For the text-containing cell, return its midpoint in [X, Y] coordinate format. 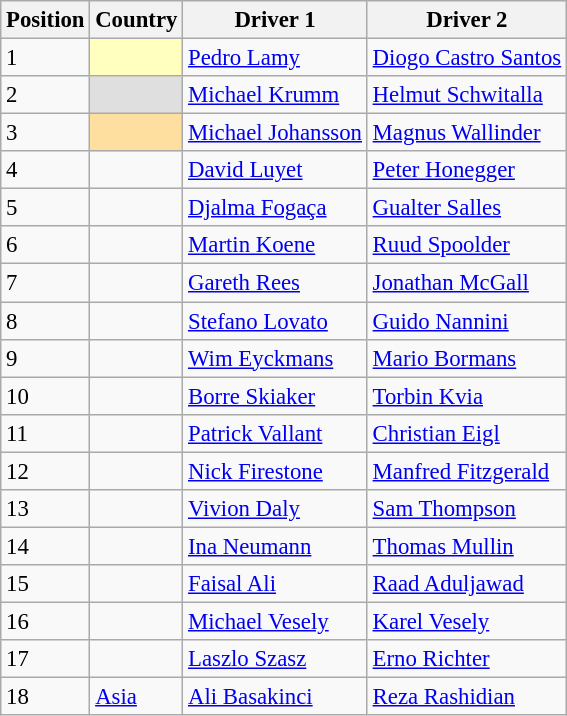
Ina Neumann [276, 546]
Diogo Castro Santos [466, 58]
Wim Eyckmans [276, 358]
Magnus Wallinder [466, 133]
7 [46, 283]
Michael Krumm [276, 95]
2 [46, 95]
14 [46, 546]
Laszlo Szasz [276, 659]
8 [46, 321]
Michael Vesely [276, 621]
3 [46, 133]
Reza Rashidian [466, 697]
1 [46, 58]
Faisal Ali [276, 584]
Guido Nannini [466, 321]
Driver 1 [276, 20]
Raad Aduljawad [466, 584]
Mario Bormans [466, 358]
Asia [136, 697]
Martin Koene [276, 245]
18 [46, 697]
Helmut Schwitalla [466, 95]
15 [46, 584]
Pedro Lamy [276, 58]
Erno Richter [466, 659]
11 [46, 433]
Country [136, 20]
Peter Honegger [466, 170]
Borre Skiaker [276, 396]
16 [46, 621]
Gareth Rees [276, 283]
Driver 2 [466, 20]
Michael Johansson [276, 133]
Thomas Mullin [466, 546]
13 [46, 509]
Nick Firestone [276, 471]
Karel Vesely [466, 621]
David Luyet [276, 170]
10 [46, 396]
5 [46, 208]
12 [46, 471]
Position [46, 20]
Vivion Daly [276, 509]
Ali Basakinci [276, 697]
Djalma Fogaça [276, 208]
4 [46, 170]
9 [46, 358]
Stefano Lovato [276, 321]
6 [46, 245]
Gualter Salles [466, 208]
Ruud Spoolder [466, 245]
Manfred Fitzgerald [466, 471]
Sam Thompson [466, 509]
17 [46, 659]
Jonathan McGall [466, 283]
Christian Eigl [466, 433]
Patrick Vallant [276, 433]
Torbin Kvia [466, 396]
